Provide the [x, y] coordinate of the cell's center where the given text is located.  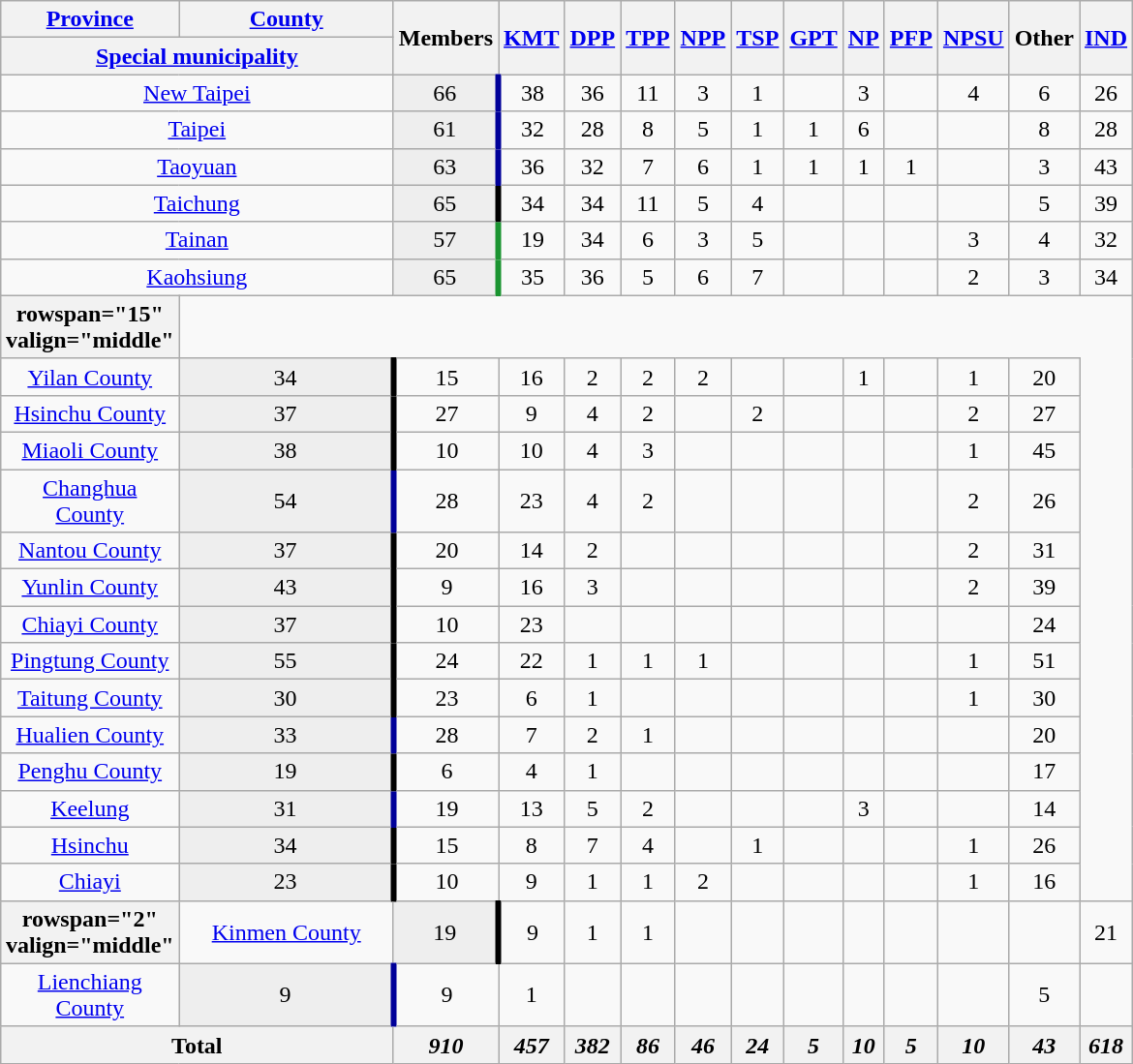
NP [864, 38]
Total [197, 1045]
Province [89, 19]
TPP [648, 38]
382 [593, 1045]
KMT [532, 38]
66 [445, 93]
TSP [757, 38]
Taoyuan [197, 167]
45 [1044, 450]
57 [445, 240]
IND [1106, 38]
Special municipality [197, 56]
22 [532, 661]
Yunlin County [89, 588]
rowspan="15" valign="middle" [89, 327]
NPP [703, 38]
Other [1044, 38]
54 [287, 500]
35 [532, 277]
Taitung County [89, 698]
Tainan [197, 240]
17 [1044, 772]
46 [703, 1045]
Chiayi County [89, 624]
55 [287, 661]
Penghu County [89, 772]
PFP [910, 38]
910 [445, 1045]
Members [445, 38]
Kinmen County [287, 931]
Changhua County [89, 500]
51 [1044, 661]
County [287, 19]
21 [1106, 931]
Lienchiang County [89, 995]
rowspan="2" valign="middle" [89, 931]
63 [445, 167]
Keelung [89, 808]
Yilan County [89, 377]
Taichung [197, 203]
86 [648, 1045]
Miaoli County [89, 450]
Hualien County [89, 735]
Hsinchu [89, 845]
457 [532, 1045]
33 [287, 735]
Kaohsiung [197, 277]
New Taipei [197, 93]
Pingtung County [89, 661]
Taipei [197, 130]
61 [445, 130]
Chiayi [89, 882]
13 [532, 808]
Hsinchu County [89, 413]
DPP [593, 38]
NPSU [973, 38]
GPT [813, 38]
618 [1106, 1045]
Nantou County [89, 551]
